Detect which cell encompasses the target text, then output its (x, y) center coordinate. 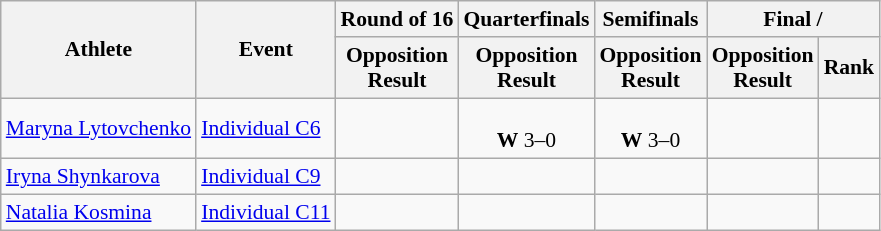
Athlete (98, 50)
Natalia Kosmina (98, 213)
Semifinals (650, 19)
Maryna Lytovchenko (98, 128)
Iryna Shynkarova (98, 177)
Individual C11 (266, 213)
Final / (794, 19)
Quarterfinals (526, 19)
Event (266, 50)
Individual C9 (266, 177)
Rank (850, 68)
Round of 16 (398, 19)
Individual C6 (266, 128)
